Identify which cell holds the provided text, then report its [X, Y] central coordinate. 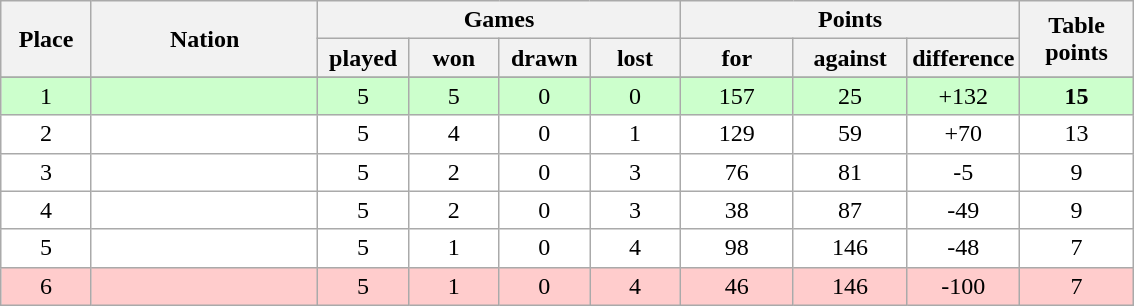
13 [1076, 134]
59 [850, 134]
Points [850, 20]
157 [736, 96]
38 [736, 210]
25 [850, 96]
6 [46, 286]
Tablepoints [1076, 39]
-49 [964, 210]
drawn [544, 58]
+132 [964, 96]
-5 [964, 172]
against [850, 58]
Nation [204, 39]
difference [964, 58]
46 [736, 286]
76 [736, 172]
won [454, 58]
Games [499, 20]
-100 [964, 286]
-48 [964, 248]
played [364, 58]
87 [850, 210]
129 [736, 134]
98 [736, 248]
Place [46, 39]
+70 [964, 134]
lost [636, 58]
15 [1076, 96]
for [736, 58]
81 [850, 172]
